From the cell containing the given text, extract its center point as [X, Y] coordinate. 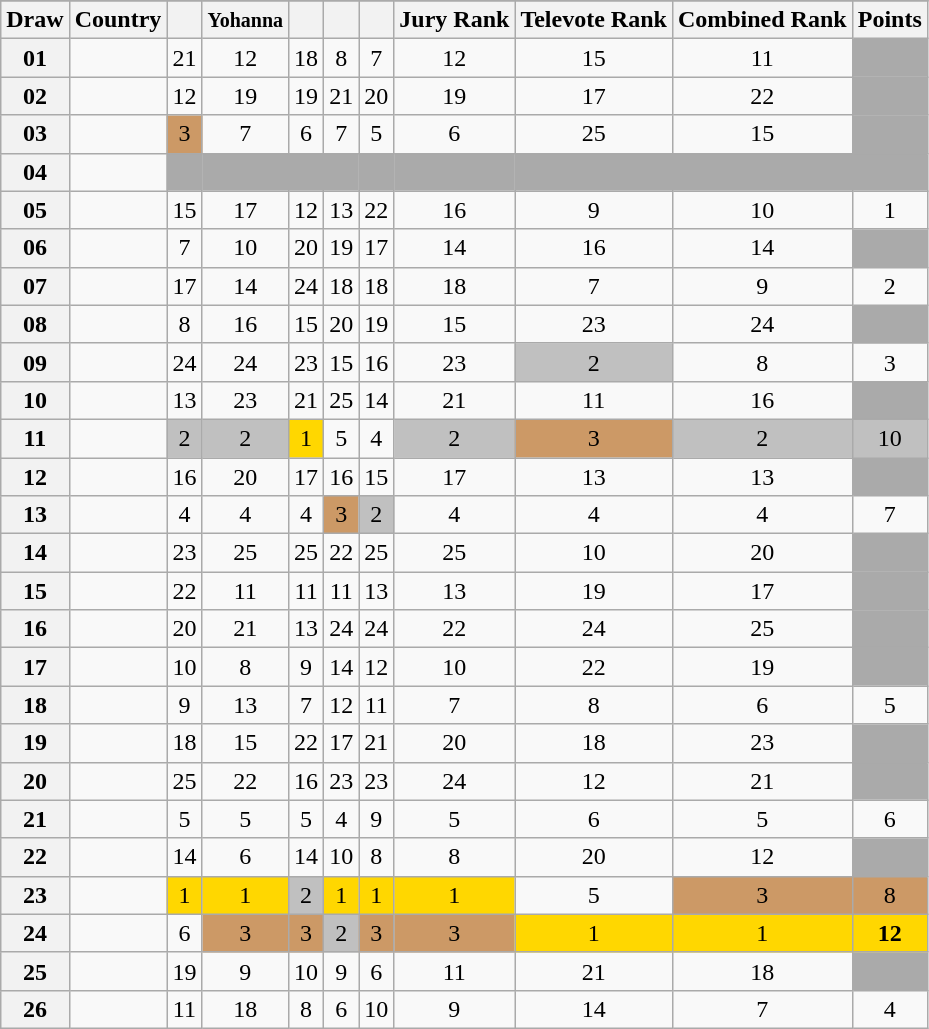
08 [35, 324]
Draw [35, 20]
03 [35, 134]
Yohanna [246, 20]
05 [35, 210]
Combined Rank [762, 20]
04 [35, 172]
Points [890, 20]
06 [35, 248]
26 [35, 1009]
02 [35, 96]
Televote Rank [594, 20]
01 [35, 58]
Jury Rank [454, 20]
Country [118, 20]
09 [35, 362]
07 [35, 286]
